Search for the cell housing the specified text and yield its (x, y) center coordinate. 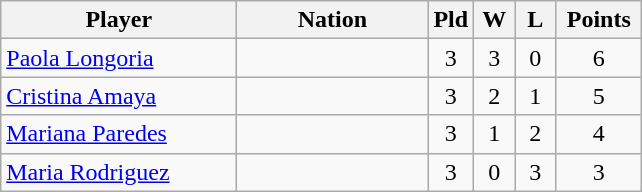
Player (119, 20)
Nation (332, 20)
5 (599, 96)
Pld (451, 20)
W (494, 20)
Points (599, 20)
6 (599, 58)
L (536, 20)
Mariana Paredes (119, 134)
Cristina Amaya (119, 96)
Maria Rodriguez (119, 172)
Paola Longoria (119, 58)
4 (599, 134)
